Locate the cell with the specified text and output its (X, Y) center coordinate. 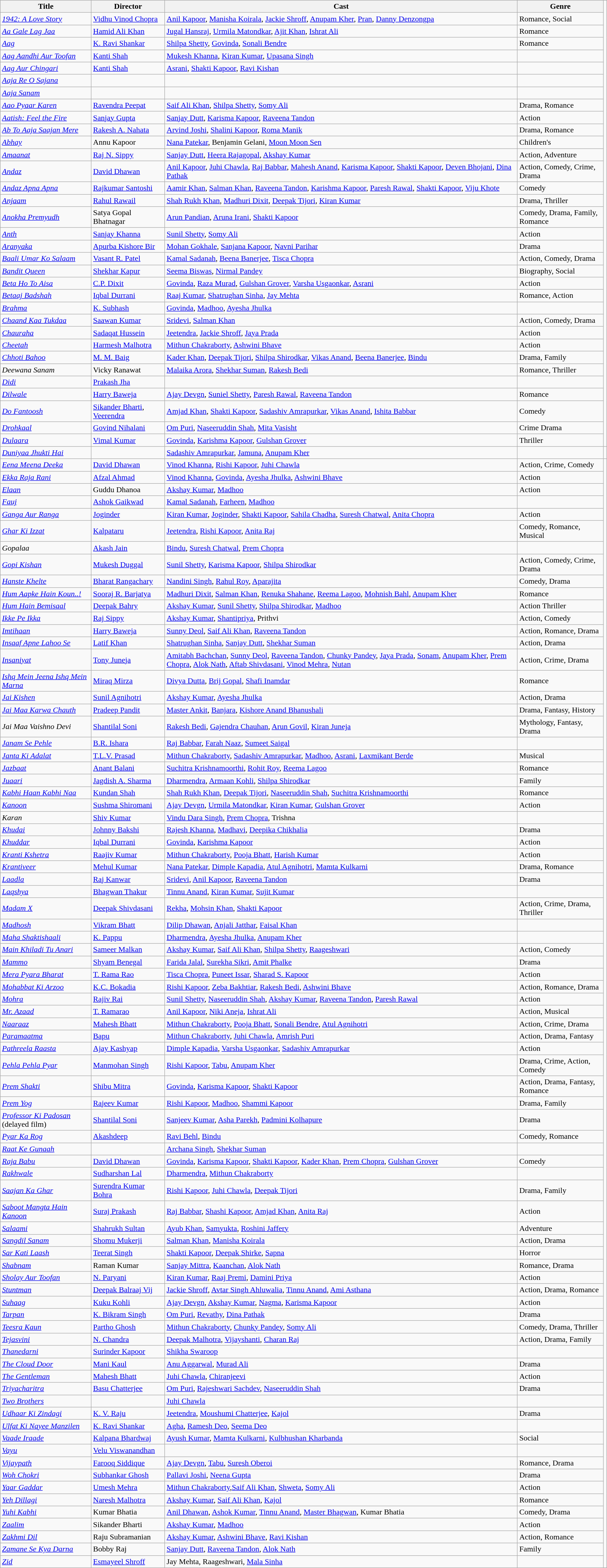
Action, Drama, Fantasy, Romance (560, 1086)
Maha Shaktishaali (46, 937)
Laadla (46, 879)
Two Brothers (46, 1401)
Shiv Kumar (128, 817)
Mani Kaul (128, 1364)
Genre (560, 6)
Shibu Mitra (128, 1086)
Akshay Kumar, Saif Ali Khan, Kajol (341, 1500)
Sunil Shetty, Naseeruddin Shah, Akshay Kumar, Raveena Tandon, Paresh Rawal (341, 999)
T. Rama Rao (128, 974)
Rajiv Rai (128, 999)
Prem Yog (46, 1103)
Action, Adventure (560, 155)
Drama, Thriller (560, 201)
Kumar Bhatia (128, 1512)
Salman Khan, Manisha Koirala (341, 1240)
Saawan Kumar (128, 320)
Shyam Benegal (128, 962)
Raajiv Kumar (128, 855)
Ishq Mein Jeena Ishq Mein Marna (46, 681)
Sikander Bharti, Veerendra (128, 411)
Aaja Sanam (46, 93)
Amjad Khan, Shakti Kapoor, Sadashiv Amrapurkar, Vikas Anand, Ishita Babbar (341, 411)
Ajay Devgn, Akshay Kumar, Nagma, Karisma Kapoor (341, 1302)
Raj Babbar, Shashi Kapoor, Amjad Khan, Anita Raj (341, 1211)
Do Fantoosh (46, 411)
Saajan Ka Ghar (46, 1190)
Harmesh Malhotra (128, 345)
Juhi Chawla, Chiranjeevi (341, 1376)
Action Thriller (560, 606)
Vasant R. Patel (128, 259)
Shahrukh Sultan (128, 1228)
Drama, Crime, Action, Comedy (560, 1065)
Teesra Kaun (46, 1327)
Aa Gale Lag Jaa (46, 31)
Annu Kapoor (128, 142)
Horror (560, 1253)
Insaniyat (46, 660)
Chhoti Bahoo (46, 357)
Kuku Kohli (128, 1302)
Sushma Shiromani (128, 805)
Shakti Kapoor, Deepak Shirke, Sapna (341, 1253)
Rishi Kapoor, Madhoo, Shammi Kapoor (341, 1103)
Bandit Queen (46, 271)
Om Puri, Rajeshwari Sachdev, Naseeruddin Shah (341, 1389)
Partho Ghosh (128, 1327)
Mithun Chakraborty, Ashwini Bhave (341, 345)
Main Khiladi Tu Anari (46, 950)
Eena Meena Deeka (46, 465)
Jai Maa Karwa Chauth (46, 710)
Romance, Social (560, 19)
Cheetah (46, 345)
Ab To Aaja Saajan Mere (46, 130)
Ravi Behl, Bindu (341, 1136)
Madhosh (46, 925)
Vidhu Vinod Chopra (128, 19)
Professor Ki Padosan (delayed film) (46, 1120)
Deepak Bahry (128, 606)
Kamal Sadanah, Farheen, Madhoo (341, 502)
Jay Mehta, Raageshwari, Mala Sinha (341, 1562)
Rakhwale (46, 1173)
Duniyaa Jhukti Hai (46, 453)
Kundan Shah (128, 793)
Manmohan Singh (128, 1065)
Shomu Mukerji (128, 1240)
Hanste Khelte (46, 581)
Hum Aapke Hain Koun..! (46, 593)
Jackie Shroff, Avtar Singh Ahluwalia, Tinnu Anand, Ami Asthana (341, 1290)
Bindu, Suresh Chatwal, Prem Chopra (341, 548)
Dharmendra, Ayesha Jhulka, Anupam Kher (341, 937)
Anth (46, 234)
1942: A Love Story (46, 19)
Sudharshan Lal (128, 1173)
Raj Sippy (128, 618)
Vinod Khanna, Govinda, Ayesha Jhulka, Ashwini Bhave (341, 477)
Govinda, Madhoo, Ayesha Jhulka (341, 308)
Triyacharitra (46, 1389)
Teerat Singh (128, 1253)
N. Chandra (128, 1339)
Chaand Kaa Tukdaa (46, 320)
Mithun Chakraborty, Sadashiv Amrapurkar, Madhoo, Asrani, Laxmikant Berde (341, 756)
K. Pappu (128, 937)
Sanjay Dutt, Raveena Tandon, Alok Nath (341, 1549)
The Cloud Door (46, 1364)
Tinnu Anand, Kiran Kumar, Sujit Kumar (341, 892)
Nana Patekar, Benjamin Gelani, Moon Moon Sen (341, 142)
Sameer Malkan (128, 950)
Malaika Arora, Shekhar Suman, Rakesh Bedi (341, 370)
Comedy, Drama, Family, Romance (560, 217)
Vaade Iraade (46, 1438)
Stuntman (46, 1290)
Ikke Pe Ikka (46, 618)
Sanjay Dutt, Karisma Kapoor, Raveena Tandon (341, 117)
Ajay Devgn, Urmila Matondkar, Kiran Kumar, Gulshan Grover (341, 805)
Fauj (46, 502)
K.C. Bokadia (128, 987)
Rishi Kapoor, Zeba Bakhtiar, Rakesh Bedi, Ashwini Bhave (341, 987)
Pallavi Joshi, Neena Gupta (341, 1475)
Deepak Malhotra, Vijayshanti, Charan Raj (341, 1339)
Agha, Ramesh Deo, Seema Deo (341, 1426)
Romance, Thriller (560, 370)
Khudai (46, 830)
Vicky Ranawat (128, 370)
Satya Gopal Bhatnagar (128, 217)
Raat Ke Gunaah (46, 1149)
Tisca Chopra, Puneet Issar, Sharad S. Kapoor (341, 974)
Juhi Chawla (341, 1401)
The Gentleman (46, 1376)
Andaz (46, 171)
Beta Ho To Aisa (46, 283)
Musical (560, 756)
Hum Hain Bemisaal (46, 606)
Shikha Swaroop (341, 1352)
Kamal Sadanah, Beena Banerjee, Tisca Chopra (341, 259)
Anjaam (46, 201)
Amaanat (46, 155)
Mukesh Khanna, Kiran Kumar, Upasana Singh (341, 56)
Shilpa Shetty, Govinda, Sonali Bendre (341, 43)
Akshay Kumar, Ashwini Bhave, Ravi Kishan (341, 1537)
Mithun Chakraborty, Pooja Bhatt, Sonali Bendre, Atul Agnihotri (341, 1024)
Kalpataru (128, 531)
Akshay Kumar, Sunil Shetty, Shilpa Shirodkar, Madhoo (341, 606)
Mohabbat Ki Arzoo (46, 987)
Madhuri Dixit, Salman Khan, Renuka Shahane, Reema Lagoo, Mohnish Bahl, Anupam Kher (341, 593)
Ayush Kumar, Mamta Kulkarni, Kulbhushan Kharbanda (341, 1438)
Pradeep Pandit (128, 710)
Basu Chatterjee (128, 1389)
Aao Pyaar Karen (46, 105)
Mehul Kumar (128, 867)
Suchitra Krishnamoorthi, Rohit Roy, Reema Lagoo (341, 768)
Imtihaan (46, 631)
Rakesh Bedi, Gajendra Chauhan, Arun Govil, Kiran Juneja (341, 727)
Sridevi, Salman Khan (341, 320)
Jai Maa Vaishno Devi (46, 727)
Jai Kishen (46, 698)
Bharat Rangachary (128, 581)
Latif Khan (128, 643)
Jazbaat (46, 768)
Bapu (128, 1036)
Sadaqat Hussein (128, 333)
Aaja Re O Sajana (46, 80)
Kiran Kumar, Joginder, Shakti Kapoor, Sahila Chadha, Suresh Chatwal, Anita Chopra (341, 514)
Anil Kapoor, Niki Aneja, Ishrat Ali (341, 1011)
Yeh Dillagi (46, 1500)
Raman Kumar (128, 1265)
Dharmendra, Mithun Chakraborty (341, 1173)
Shatrughan Sinha, Sanjay Dutt, Shekhar Suman (341, 643)
Asrani, Shakti Kapoor, Ravi Kishan (341, 68)
Pehla Pehla Pyar (46, 1065)
Ravendra Peepat (128, 105)
Divya Dutta, Brij Gopal, Shafi Inamdar (341, 681)
Anil Kapoor, Juhi Chawla, Raj Babbar, Mahesh Anand, Karisma Kapoor, Shakti Kapoor, Deven Bhojani, Dina Pathak (341, 171)
Govinda, Karisma Kapoor, Shakti Kapoor (341, 1086)
Seema Biswas, Nirmal Pandey (341, 271)
Mukesh Duggal (128, 565)
Dilip Dhawan, Anjali Jatthar, Faisal Khan (341, 925)
Comedy, Drama, Thriller (560, 1327)
Ganga Aur Ranga (46, 514)
Mithun Chakraborty, Pooja Bhatt, Harish Kumar (341, 855)
Aranyaka (46, 246)
Sangdil Sanam (46, 1240)
Aag (46, 43)
Surinder Kapoor (128, 1352)
Janta Ki Adalat (46, 756)
Kabhi Haan Kabhi Naa (46, 793)
Vimal Kumar (128, 440)
Ajay Kashyap (128, 1049)
Mammo (46, 962)
Zaalim (46, 1525)
Karan (46, 817)
Govinda, Karishma Kapoor, Gulshan Grover (341, 440)
Adventure (560, 1228)
Rakesh A. Nahata (128, 130)
Zamane Se Kya Darna (46, 1549)
Baali Umar Ko Salaam (46, 259)
B.R. Ishara (128, 743)
Shah Rukh Khan, Madhuri Dixit, Deepak Tijori, Kiran Kumar (341, 201)
Salaami (46, 1228)
Govinda, Raza Murad, Gulshan Grover, Varsha Usgaonkar, Asrani (341, 283)
Farida Jalal, Surekha Sikri, Amit Phalke (341, 962)
Aatish: Feel the Fire (46, 117)
Rekha, Mohsin Khan, Shakti Kapoor (341, 908)
Aag Aandhi Aur Toofan (46, 56)
Krantiveer (46, 867)
Sanjay Gupta (128, 117)
Sanjay Khanna (128, 234)
Pyar Ka Rog (46, 1136)
Raj N. Sippy (128, 155)
Anil Dhawan, Ashok Kumar, Tinnu Anand, Master Bhagwan, Kumar Bhatia (341, 1512)
Shekhar Kapur (128, 271)
Paramaatma (46, 1036)
Afzal Ahmad (128, 477)
Sadashiv Amrapurkar, Jamuna, Anupam Kher (341, 453)
Sholay Aur Toofan (46, 1278)
Dimple Kapadia, Varsha Usgaonkar, Sadashiv Amrapurkar (341, 1049)
Mera Pyara Bharat (46, 974)
Zid (46, 1562)
Madam X (46, 908)
Chauraha (46, 333)
Johnny Bakshi (128, 830)
Children's (560, 142)
Didi (46, 382)
Action, Crime, Drama, Thriller (560, 908)
Akashdeep (128, 1136)
Jagdish A. Sharma (128, 780)
T. Ramarao (128, 1011)
Raja Babu (46, 1161)
Mithun Chakraborty,Saif Ali Khan, Shweta, Somy Ali (341, 1488)
Deepak Shivdasani (128, 908)
Mythology, Fantasy, Drama (560, 727)
Yuhi Kabhi (46, 1512)
Drohkaal (46, 428)
Hamid Ali Khan (128, 31)
Gopalaa (46, 548)
Jeetendra, Moushumi Chatterjee, Kajol (341, 1413)
Shah Rukh Khan, Deepak Tijori, Naseeruddin Shah, Suchitra Krishnamoorthi (341, 793)
Rahul Rawail (128, 201)
Thanedarni (46, 1352)
Anokha Premyudh (46, 217)
Tony Juneja (128, 660)
Action, Drama, Family (560, 1339)
Suhaag (46, 1302)
Vinod Khanna, Rishi Kapoor, Juhi Chawla (341, 465)
Action, Musical (560, 1011)
Anil Kapoor, Manisha Koirala, Jackie Shroff, Anupam Kher, Pran, Danny Denzongpa (341, 19)
Mr. Azaad (46, 1011)
Ajay Devgn, Tabu, Suresh Oberoi (341, 1463)
Elaan (46, 490)
Sunny Deol, Saif Ali Khan, Raveena Tandon (341, 631)
Akshay Kumar, Shantipriya, Prithvi (341, 618)
Mithun Chakraborty, Chunky Pandey, Somy Ali (341, 1327)
Sanjay Dutt, Heera Rajagopal, Akshay Kumar (341, 155)
K. Bikram Singh (128, 1315)
Saboot Mangta Hain Kanoon (46, 1211)
Dulaara (46, 440)
Rajesh Khanna, Madhavi, Deepika Chikhalia (341, 830)
Naaraaz (46, 1024)
Nandini Singh, Rahul Roy, Aparajita (341, 581)
Mohan Gokhale, Sanjana Kapoor, Navni Parihar (341, 246)
Aamir Khan, Salman Khan, Raveena Tandon, Karishma Kapoor, Paresh Rawal, Shakti Kapoor, Viju Khote (341, 188)
Apurba Kishore Bir (128, 246)
Prem Shakti (46, 1086)
Surendra Kumar Bohra (128, 1190)
Kiran Kumar, Raaj Premi, Damini Priya (341, 1278)
Nana Patekar, Dimple Kapadia, Atul Agnihotri, Mamta Kulkarni (341, 867)
Bhagwan Thakur (128, 892)
Archana Singh, Shekhar Suman (341, 1149)
Khuddar (46, 842)
Shabnam (46, 1265)
Drama, Fantasy, History (560, 710)
Deepak Balraaj Vij (128, 1290)
Rishi Kapoor, Tabu, Anupam Kher (341, 1065)
Action, Romance (560, 1537)
Saif Ali Khan, Shilpa Shetty, Somy Ali (341, 105)
Ekka Raja Rani (46, 477)
Master Ankit, Banjara, Kishore Anand Bhanushali (341, 710)
Sanjeev Kumar, Asha Parekh, Padmini Kolhapure (341, 1120)
Rajeev Kumar (128, 1103)
Kader Khan, Deepak Tijori, Shilpa Shirodkar, Vikas Anand, Beena Banerjee, Bindu (341, 357)
Sikander Bharti (128, 1525)
Kanoon (46, 805)
Joginder (128, 514)
Biography, Social (560, 271)
Abhay (46, 142)
Raj Babbar, Farah Naaz, Sumeet Saigal (341, 743)
Bobby Raj (128, 1549)
Woh Chokri (46, 1475)
Vayu (46, 1450)
Raju Subramanian (128, 1537)
Crime Drama (560, 428)
Tarpan (46, 1315)
Cast (341, 6)
Sanjay Mittra, Kaanchan, Alok Nath (341, 1265)
Vindu Dara Singh, Prem Chopra, Trishna (341, 817)
Ayub Khan, Samyukta, Roshini Jaffery (341, 1228)
K. Subhash (128, 308)
Social (560, 1438)
Sunil Shetty, Karisma Kapoor, Shilpa Shirodkar (341, 565)
Arvind Joshi, Shalini Kapoor, Roma Manik (341, 130)
Ajay Devgn, Suniel Shetty, Paresh Rawal, Raveena Tandon (341, 395)
Udhaar Ki Zindagi (46, 1413)
Prakash Jha (128, 382)
Govinda, Karisma Kapoor, Shakti Kapoor, Kader Khan, Prem Chopra, Gulshan Grover (341, 1161)
Raaj Kumar, Shatrughan Sinha, Jay Mehta (341, 296)
Dilwale (46, 395)
Sunil Agnihotri (128, 698)
Jeetendra, Rishi Kapoor, Anita Raj (341, 531)
Laqshya (46, 892)
Pathreela Raasta (46, 1049)
Velu Viswanandhan (128, 1450)
Ghar Ki Izzat (46, 531)
Action, Drama, Fantasy (560, 1036)
Ulfat Ki Nayee Manzilen (46, 1426)
Mohra (46, 999)
Sar Kati Laash (46, 1253)
Director (128, 6)
N. Paryani (128, 1278)
Akshay Kumar, Ayesha Jhulka (341, 698)
Vijaypath (46, 1463)
Juaari (46, 780)
Comedy, Romance (560, 1136)
C.P. Dixit (128, 283)
Kalpana Bhardwaj (128, 1438)
T.L.V. Prasad (128, 756)
Janam Se Pehle (46, 743)
Guddu Dhanoa (128, 490)
Subhankar Ghosh (128, 1475)
Deewana Sanam (46, 370)
Andaz Apna Apna (46, 188)
Sunil Shetty, Somy Ali (341, 234)
Anu Aggarwal, Murad Ali (341, 1364)
Om Puri, Naseeruddin Shah, Mita Vasisht (341, 428)
Anant Balani (128, 768)
Rishi Kapoor, Juhi Chawla, Deepak Tijori (341, 1190)
Rajkumar Santoshi (128, 188)
Action, Crime, Comedy (560, 465)
Tejasvini (46, 1339)
Raj Kanwar (128, 879)
Miraq Mirza (128, 681)
Mithun Chakraborty, Juhi Chawla, Amrish Puri (341, 1036)
Umesh Mehra (128, 1488)
Ashok Gaikwad (128, 502)
Jugal Hansraj, Urmila Matondkar, Ajit Khan, Ishrat Ali (341, 31)
Esmayeel Shroff (128, 1562)
Om Puri, Revathy, Dina Pathak (341, 1315)
Aag Aur Chingari (46, 68)
Insaaf Apne Lahoo Se (46, 643)
Yaar Gaddar (46, 1488)
Suraj Prakash (128, 1211)
Title (46, 6)
Jeetendra, Jackie Shroff, Jaya Prada (341, 333)
Farooq Siddique (128, 1463)
Action, Drama, Romance (560, 1290)
Naresh Malhotra (128, 1500)
Arun Pandian, Aruna Irani, Shakti Kapoor (341, 217)
M. M. Baig (128, 357)
Sridevi, Anil Kapoor, Raveena Tandon (341, 879)
Betaaj Badshah (46, 296)
Thriller (560, 440)
Govinda, Karishma Kapoor (341, 842)
Kranti Kshetra (46, 855)
Vikram Bhatt (128, 925)
Govind Nihalani (128, 428)
K. V. Raju (128, 1413)
Brahma (46, 308)
Dharmendra, Armaan Kohli, Shilpa Shirodkar (341, 780)
Gopi Kishan (46, 565)
Romance, Action (560, 296)
Comedy, Romance, Musical (560, 531)
Sooraj R. Barjatya (128, 593)
Akash Jain (128, 548)
Akshay Kumar, Saif Ali Khan, Shilpa Shetty, Raageshwari (341, 950)
Zakhmi Dil (46, 1537)
